For the text-containing cell, return its midpoint in [X, Y] coordinate format. 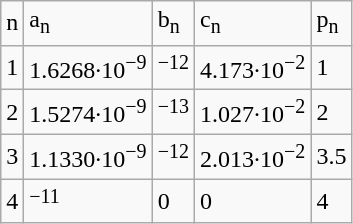
4.173∙10−2 [253, 68]
pn [332, 23]
1.1330∙10−9 [88, 156]
1.5274∙10−9 [88, 112]
3.5 [332, 156]
cn [253, 23]
1.027∙10−2 [253, 112]
3 [12, 156]
1.6268∙10−9 [88, 68]
bn [173, 23]
an [88, 23]
−13 [173, 112]
n [12, 23]
2.013∙10−2 [253, 156]
−11 [88, 202]
